Scan for the cell matching the given text and deliver its (x, y) coordinate at center. 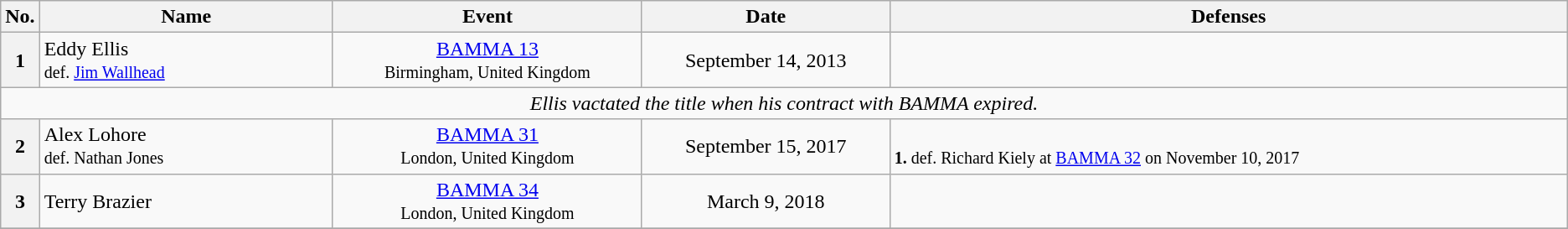
Ellis vactated the title when his contract with BAMMA expired. (784, 103)
BAMMA 31London, United Kingdom (487, 146)
March 9, 2018 (766, 201)
September 14, 2013 (766, 60)
1. def. Richard Kiely at BAMMA 32 on November 10, 2017 (1228, 146)
Terry Brazier (186, 201)
Defenses (1228, 17)
September 15, 2017 (766, 146)
3 (20, 201)
No. (20, 17)
Eddy Ellisdef. Jim Wallhead (186, 60)
BAMMA 34London, United Kingdom (487, 201)
Event (487, 17)
Alex Lohoredef. Nathan Jones (186, 146)
BAMMA 13Birmingham, United Kingdom (487, 60)
1 (20, 60)
2 (20, 146)
Name (186, 17)
Date (766, 17)
